Output the (x, y) coordinate of the center of the cell containing the given text.  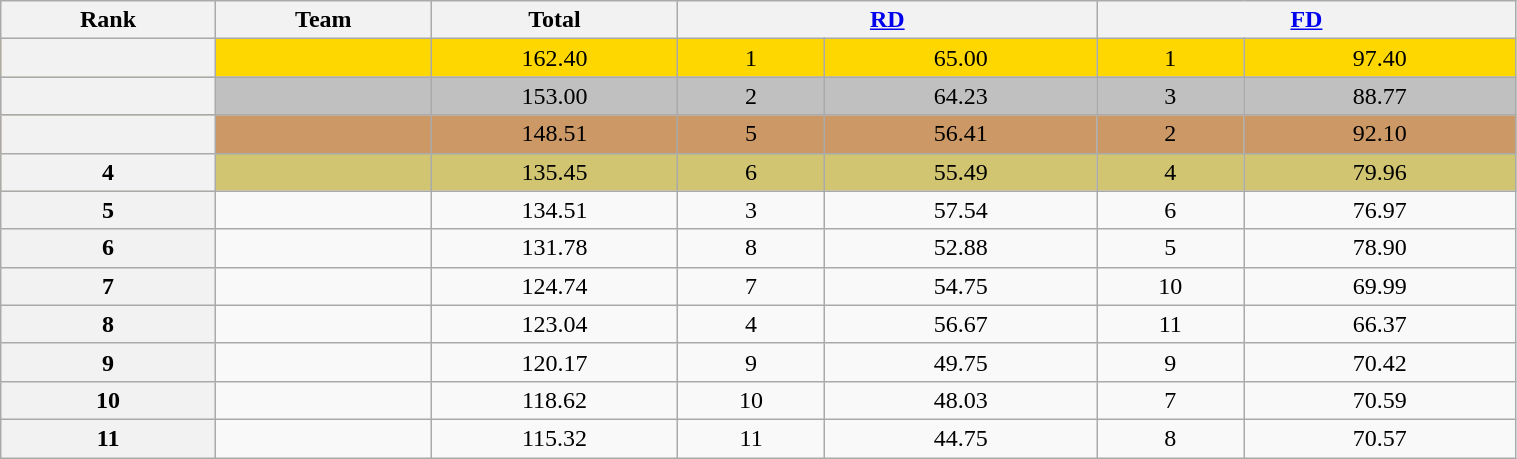
153.00 (554, 96)
65.00 (960, 58)
Rank (108, 20)
70.57 (1380, 438)
Team (323, 20)
124.74 (554, 286)
70.42 (1380, 362)
97.40 (1380, 58)
55.49 (960, 172)
120.17 (554, 362)
57.54 (960, 210)
66.37 (1380, 324)
64.23 (960, 96)
49.75 (960, 362)
52.88 (960, 248)
162.40 (554, 58)
Total (554, 20)
FD (1306, 20)
76.97 (1380, 210)
123.04 (554, 324)
56.67 (960, 324)
70.59 (1380, 400)
148.51 (554, 134)
88.77 (1380, 96)
78.90 (1380, 248)
79.96 (1380, 172)
56.41 (960, 134)
115.32 (554, 438)
135.45 (554, 172)
134.51 (554, 210)
54.75 (960, 286)
92.10 (1380, 134)
131.78 (554, 248)
118.62 (554, 400)
69.99 (1380, 286)
44.75 (960, 438)
48.03 (960, 400)
RD (888, 20)
